Provide the [x, y] coordinate of the cell's center where the given text is located.  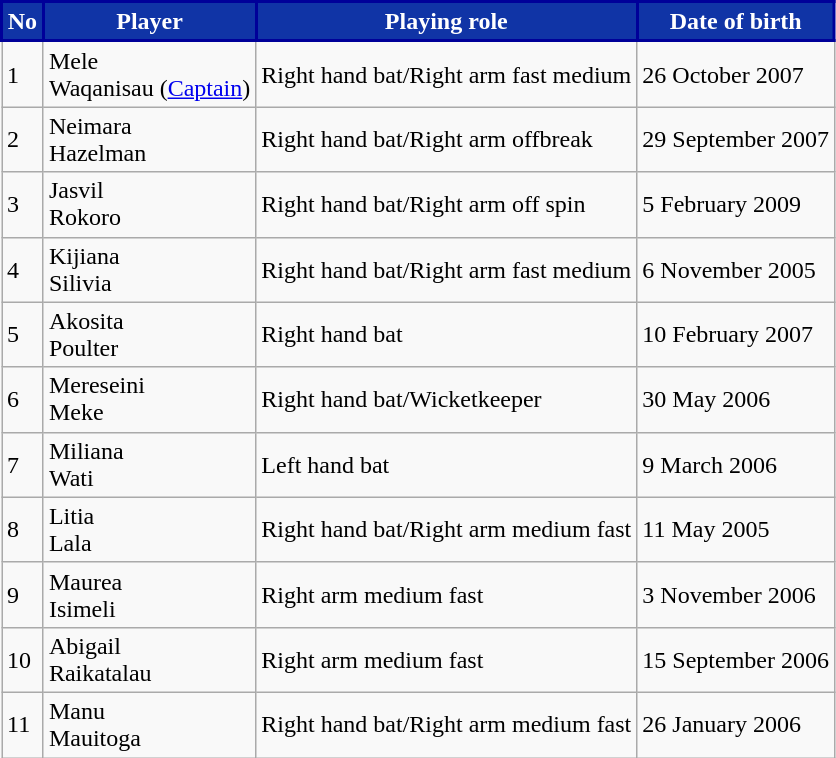
9 March 2006 [736, 464]
KijianaSilivia [149, 270]
MilianaWati [149, 464]
JasvilRokoro [149, 204]
Player [149, 22]
NeimaraHazelman [149, 140]
5 February 2009 [736, 204]
Right hand bat/Right arm offbreak [446, 140]
10 [23, 660]
29 September 2007 [736, 140]
Date of birth [736, 22]
8 [23, 530]
Right hand bat/Wicketkeeper [446, 400]
LitiaLala [149, 530]
MaureaIsimeli [149, 594]
15 September 2006 [736, 660]
Playing role [446, 22]
9 [23, 594]
MereseiniMeke [149, 400]
3 [23, 204]
1 [23, 74]
AbigailRaikatalau [149, 660]
Right hand bat/Right arm off spin [446, 204]
6 November 2005 [736, 270]
Left hand bat [446, 464]
MeleWaqanisau (Captain) [149, 74]
26 January 2006 [736, 724]
5 [23, 334]
4 [23, 270]
ManuMauitoga [149, 724]
3 November 2006 [736, 594]
AkositaPoulter [149, 334]
No [23, 22]
7 [23, 464]
26 October 2007 [736, 74]
2 [23, 140]
10 February 2007 [736, 334]
Right hand bat [446, 334]
30 May 2006 [736, 400]
11 [23, 724]
6 [23, 400]
11 May 2005 [736, 530]
